Search for the cell housing the specified text and yield its [X, Y] center coordinate. 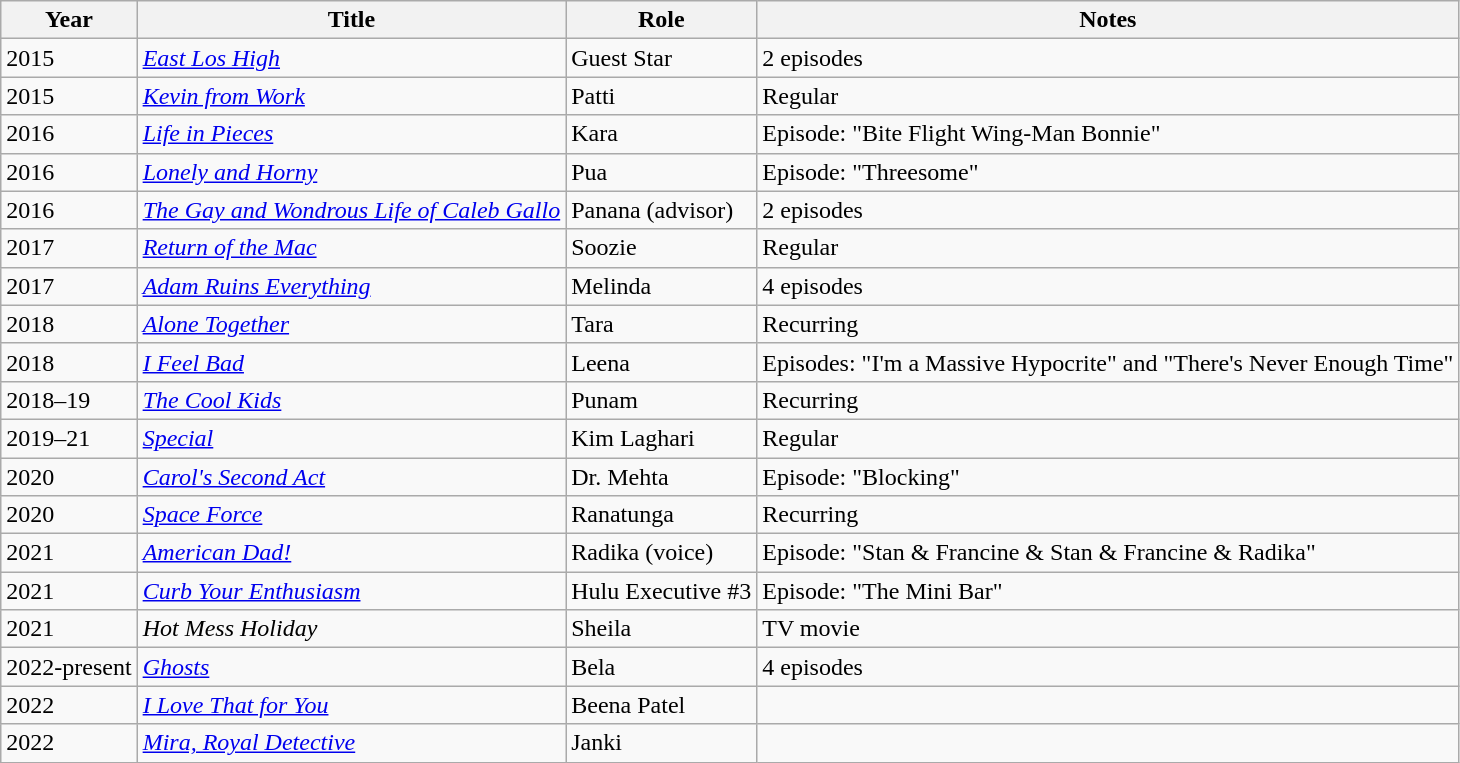
Melinda [662, 286]
Curb Your Enthusiasm [352, 591]
Episode: "Blocking" [1108, 477]
2019–21 [69, 438]
Hot Mess Holiday [352, 629]
Episode: "Bite Flight Wing-Man Bonnie" [1108, 134]
Ghosts [352, 667]
Pua [662, 172]
Notes [1108, 20]
Dr. Mehta [662, 477]
Ranatunga [662, 515]
The Gay and Wondrous Life of Caleb Gallo [352, 210]
Janki [662, 743]
Panana (advisor) [662, 210]
Episode: "Threesome" [1108, 172]
Special [352, 438]
2018–19 [69, 400]
Episode: "Stan & Francine & Stan & Francine & Radika" [1108, 553]
Hulu Executive #3 [662, 591]
Episode: "The Mini Bar" [1108, 591]
Leena [662, 362]
Kevin from Work [352, 96]
I Feel Bad [352, 362]
Life in Pieces [352, 134]
Bela [662, 667]
Guest Star [662, 58]
Return of the Mac [352, 248]
Carol's Second Act [352, 477]
Role [662, 20]
Mira, Royal Detective [352, 743]
TV movie [1108, 629]
The Cool Kids [352, 400]
I Love That for You [352, 705]
Punam [662, 400]
Space Force [352, 515]
Kara [662, 134]
East Los High [352, 58]
Radika (voice) [662, 553]
Tara [662, 324]
2022-present [69, 667]
Beena Patel [662, 705]
Title [352, 20]
American Dad! [352, 553]
Adam Ruins Everything [352, 286]
Episodes: "I'm a Massive Hypocrite" and "There's Never Enough Time" [1108, 362]
Alone Together [352, 324]
Lonely and Horny [352, 172]
Sheila [662, 629]
Kim Laghari [662, 438]
Year [69, 20]
Soozie [662, 248]
Patti [662, 96]
